For the text-containing cell, return its midpoint in (X, Y) coordinate format. 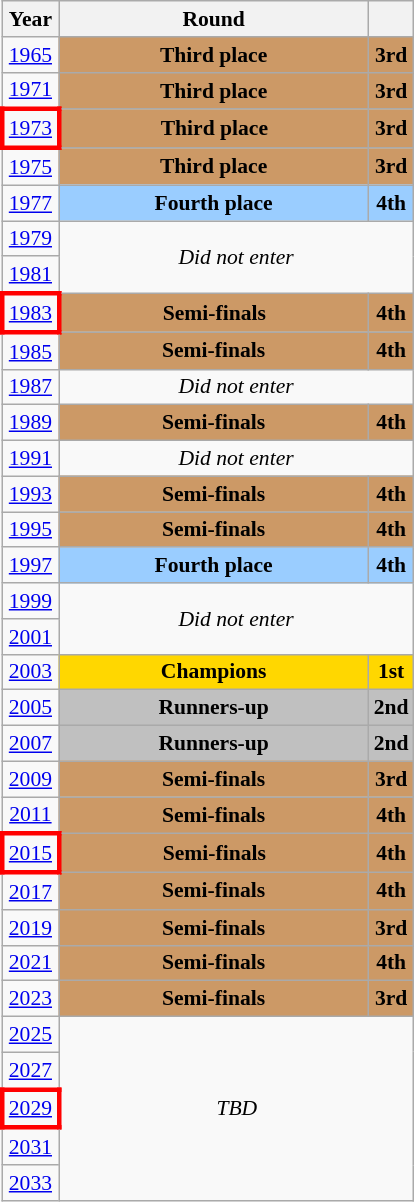
2027 (30, 1070)
1999 (30, 601)
2017 (30, 892)
1989 (30, 423)
1985 (30, 350)
Champions (214, 672)
Round (214, 19)
2029 (30, 1108)
1971 (30, 90)
1965 (30, 55)
1st (392, 672)
1997 (30, 566)
1983 (30, 314)
2019 (30, 928)
2011 (30, 816)
2003 (30, 672)
1973 (30, 130)
1987 (30, 387)
2007 (30, 744)
2021 (30, 963)
2023 (30, 999)
2033 (30, 1183)
2031 (30, 1146)
1979 (30, 239)
2005 (30, 708)
1981 (30, 276)
1995 (30, 530)
2025 (30, 1035)
1975 (30, 166)
1991 (30, 459)
TBD (236, 1109)
1977 (30, 203)
2015 (30, 854)
1993 (30, 494)
Year (30, 19)
2009 (30, 779)
2001 (30, 637)
